Return (x, y) of the center of cell containing provided text 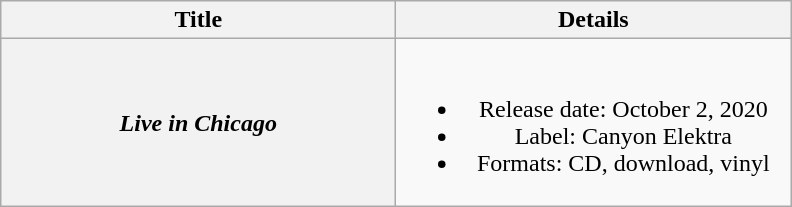
Live in Chicago (198, 122)
Title (198, 20)
Release date: October 2, 2020Label: Canyon ElektraFormats: CD, download, vinyl (594, 122)
Details (594, 20)
